Detect which cell encompasses the target text, then output its [x, y] center coordinate. 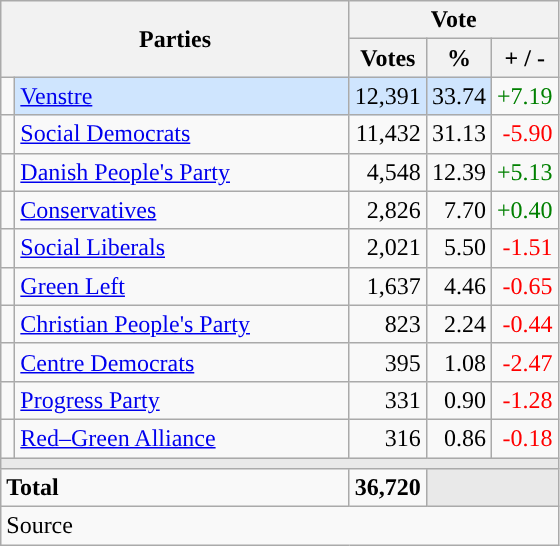
2,826 [388, 210]
331 [388, 400]
-0.18 [524, 438]
395 [388, 362]
Social Liberals [182, 248]
1,637 [388, 286]
5.50 [458, 248]
Green Left [182, 286]
2,021 [388, 248]
31.13 [458, 134]
-1.28 [524, 400]
+7.19 [524, 96]
0.90 [458, 400]
Conservatives [182, 210]
316 [388, 438]
Danish People's Party [182, 172]
7.70 [458, 210]
1.08 [458, 362]
Social Democrats [182, 134]
Red–Green Alliance [182, 438]
823 [388, 324]
Vote [454, 20]
Christian People's Party [182, 324]
36,720 [388, 488]
Centre Democrats [182, 362]
% [458, 58]
4.46 [458, 286]
12,391 [388, 96]
Venstre [182, 96]
-1.51 [524, 248]
0.86 [458, 438]
+ / - [524, 58]
Progress Party [182, 400]
Votes [388, 58]
+0.40 [524, 210]
33.74 [458, 96]
Source [280, 526]
-0.65 [524, 286]
12.39 [458, 172]
-5.90 [524, 134]
-0.44 [524, 324]
4,548 [388, 172]
2.24 [458, 324]
Parties [176, 39]
11,432 [388, 134]
+5.13 [524, 172]
-2.47 [524, 362]
Total [176, 488]
